Return the (x, y) coordinate for the center point of the cell that contains the specified text.  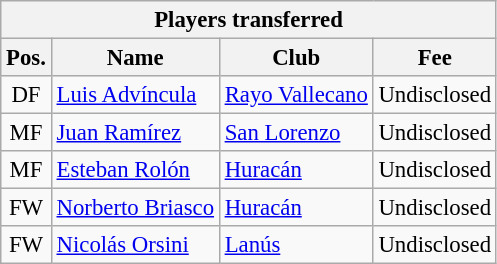
Juan Ramírez (135, 133)
Pos. (26, 58)
DF (26, 95)
Luis Advíncula (135, 95)
San Lorenzo (296, 133)
Club (296, 58)
Fee (434, 58)
Players transferred (249, 20)
Lanús (296, 245)
Name (135, 58)
Esteban Rolón (135, 170)
Rayo Vallecano (296, 95)
Norberto Briasco (135, 208)
Nicolás Orsini (135, 245)
